Return the (x, y) coordinate for the center point of the cell that contains the specified text.  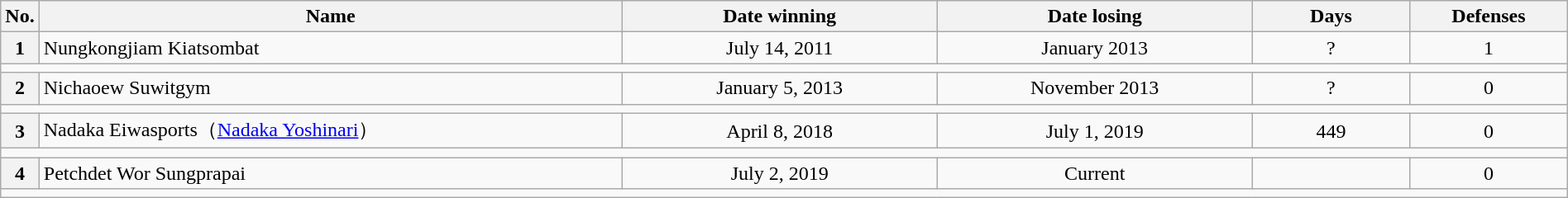
449 (1331, 130)
January 5, 2013 (779, 88)
January 2013 (1095, 48)
Petchdet Wor Sungprapai (331, 173)
Date losing (1095, 16)
Nadaka Eiwasports（Nadaka Yoshinari） (331, 130)
2 (20, 88)
July 2, 2019 (779, 173)
Nungkongjiam Kiatsombat (331, 48)
Current (1095, 173)
July 1, 2019 (1095, 130)
4 (20, 173)
No. (20, 16)
3 (20, 130)
Date winning (779, 16)
Days (1331, 16)
April 8, 2018 (779, 130)
Name (331, 16)
Nichaoew Suwitgym (331, 88)
Defenses (1489, 16)
July 14, 2011 (779, 48)
November 2013 (1095, 88)
